Search for the cell housing the specified text and yield its (x, y) center coordinate. 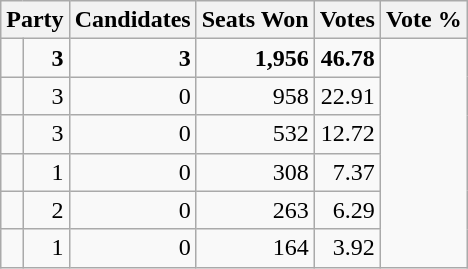
164 (255, 248)
12.72 (347, 134)
308 (255, 172)
263 (255, 210)
Vote % (424, 20)
3.92 (347, 248)
Candidates (132, 20)
46.78 (347, 58)
22.91 (347, 96)
7.37 (347, 172)
6.29 (347, 210)
2 (46, 210)
Votes (347, 20)
Party (35, 20)
958 (255, 96)
Seats Won (255, 20)
1,956 (255, 58)
532 (255, 134)
